Provide the [X, Y] coordinate of the cell's center where the given text is located.  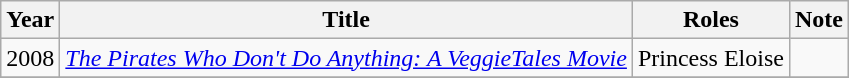
The Pirates Who Don't Do Anything: A VeggieTales Movie [346, 58]
Princess Eloise [710, 58]
Title [346, 20]
Note [818, 20]
2008 [30, 58]
Year [30, 20]
Roles [710, 20]
